From the cell containing the given text, extract its center point as [x, y] coordinate. 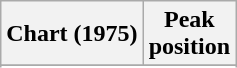
Peakposition [189, 34]
Chart (1975) [72, 34]
